Return [X, Y] of the center of cell containing provided text 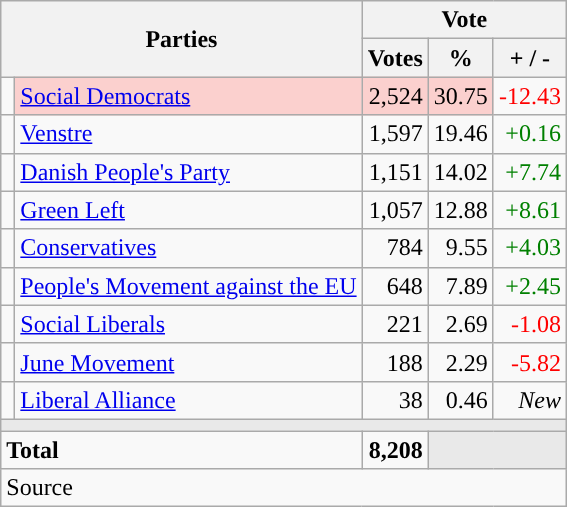
Total [182, 449]
188 [395, 362]
Source [284, 488]
2,524 [395, 96]
9.55 [460, 248]
Votes [395, 58]
8,208 [395, 449]
2.29 [460, 362]
-5.82 [530, 362]
19.46 [460, 134]
648 [395, 286]
12.88 [460, 210]
Social Liberals [188, 324]
221 [395, 324]
30.75 [460, 96]
1,151 [395, 172]
% [460, 58]
7.89 [460, 286]
Venstre [188, 134]
+0.16 [530, 134]
1,597 [395, 134]
+7.74 [530, 172]
Parties [182, 39]
Green Left [188, 210]
+2.45 [530, 286]
Social Democrats [188, 96]
Vote [464, 20]
2.69 [460, 324]
June Movement [188, 362]
-1.08 [530, 324]
784 [395, 248]
1,057 [395, 210]
-12.43 [530, 96]
+4.03 [530, 248]
+ / - [530, 58]
People's Movement against the EU [188, 286]
0.46 [460, 400]
38 [395, 400]
Danish People's Party [188, 172]
14.02 [460, 172]
Conservatives [188, 248]
Liberal Alliance [188, 400]
New [530, 400]
+8.61 [530, 210]
